Provide the (X, Y) coordinate of the cell's center where the given text is located.  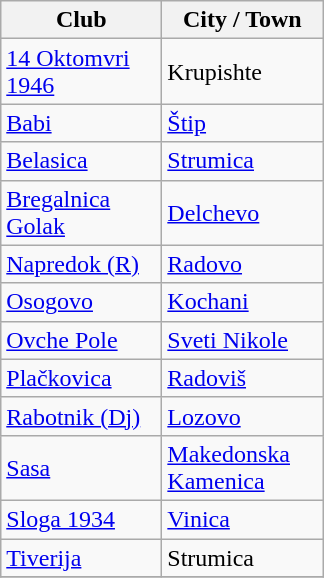
14 Oktomvri 1946 (82, 72)
Tiverija (82, 557)
Babi (82, 123)
Kochani (242, 302)
City / Town (242, 20)
Radovo (242, 264)
Club (82, 20)
Lozovo (242, 416)
Plačkovica (82, 378)
Radoviš (242, 378)
Sasa (82, 468)
Makedonska Kamenica (242, 468)
Sveti Nikole (242, 340)
Bregalnica Golak (82, 212)
Napredok (R) (82, 264)
Štip (242, 123)
Ovche Pole (82, 340)
Krupishte (242, 72)
Delchevo (242, 212)
Sloga 1934 (82, 519)
Rabotnik (Dj) (82, 416)
Osogovo (82, 302)
Belasica (82, 161)
Vinica (242, 519)
